From the cell containing the given text, extract its center point as (X, Y) coordinate. 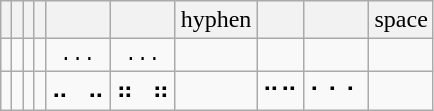
⠒⠒ (280, 91)
space (401, 20)
⠂⠂⠂ (336, 91)
⠶⠀⠶ (142, 91)
⠤⠀⠤ (78, 91)
hyphen (216, 20)
